Find where the given text appears and provide that cell's center as [x, y] coordinate. 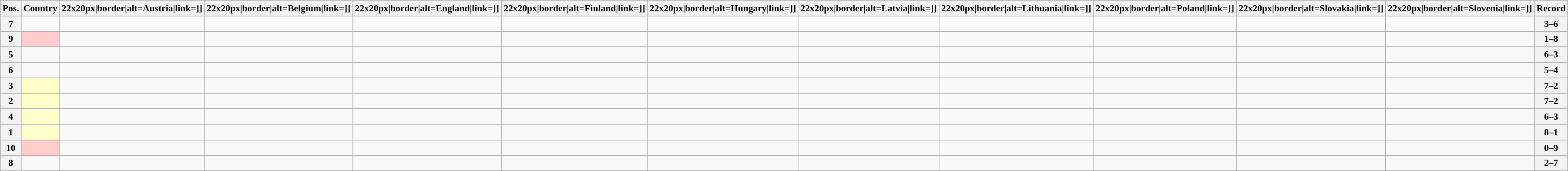
8–1 [1551, 132]
Record [1551, 8]
Pos. [11, 8]
3–6 [1551, 24]
22x20px|border|alt=Slovenia|link=]] [1460, 8]
22x20px|border|alt=Belgium|link=]] [279, 8]
22x20px|border|alt=Austria|link=]] [132, 8]
1–8 [1551, 39]
7 [11, 24]
0–9 [1551, 148]
8 [11, 163]
3 [11, 86]
22x20px|border|alt=England|link=]] [427, 8]
4 [11, 117]
5 [11, 55]
1 [11, 132]
22x20px|border|alt=Poland|link=]] [1165, 8]
22x20px|border|alt=Hungary|link=]] [723, 8]
6 [11, 70]
22x20px|border|alt=Finland|link=]] [574, 8]
5–4 [1551, 70]
22x20px|border|alt=Lithuania|link=]] [1017, 8]
2–7 [1551, 163]
9 [11, 39]
Country [40, 8]
22x20px|border|alt=Slovakia|link=]] [1311, 8]
10 [11, 148]
2 [11, 101]
22x20px|border|alt=Latvia|link=]] [869, 8]
